Return the (x, y) coordinate for the center point of the cell that contains the specified text.  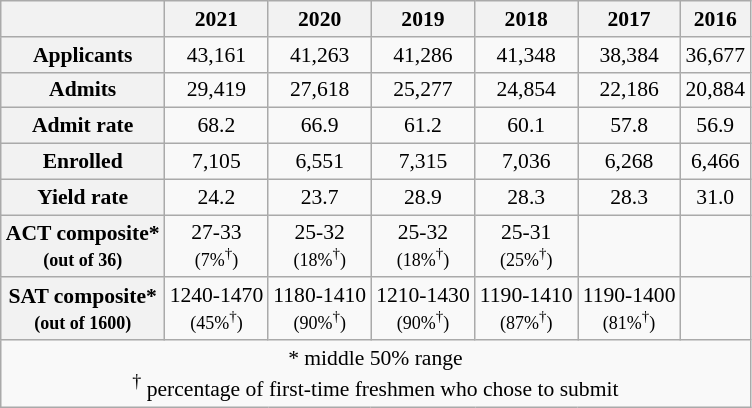
Admits (83, 90)
38,384 (630, 54)
7,036 (526, 161)
2021 (217, 19)
24.2 (217, 197)
ACT composite*(out of 36) (83, 246)
66.9 (320, 126)
1190-1410(87%†) (526, 308)
Enrolled (83, 161)
28.9 (423, 197)
Yield rate (83, 197)
56.9 (716, 126)
24,854 (526, 90)
43,161 (217, 54)
6,268 (630, 161)
7,315 (423, 161)
57.8 (630, 126)
1240-1470(45%†) (217, 308)
2018 (526, 19)
2019 (423, 19)
22,186 (630, 90)
29,419 (217, 90)
41,348 (526, 54)
6,551 (320, 161)
60.1 (526, 126)
6,466 (716, 161)
25,277 (423, 90)
41,263 (320, 54)
2020 (320, 19)
2017 (630, 19)
1210-1430(90%†) (423, 308)
23.7 (320, 197)
36,677 (716, 54)
61.2 (423, 126)
41,286 (423, 54)
1180-1410(90%†) (320, 308)
* middle 50% range † percentage of first-time freshmen who chose to submit (376, 374)
68.2 (217, 126)
Applicants (83, 54)
25-31(25%†) (526, 246)
27-33(7%†) (217, 246)
27,618 (320, 90)
20,884 (716, 90)
1190-1400(81%†) (630, 308)
SAT composite*(out of 1600) (83, 308)
31.0 (716, 197)
2016 (716, 19)
Admit rate (83, 126)
7,105 (217, 161)
